Find where the given text appears and provide that cell's center as (X, Y) coordinate. 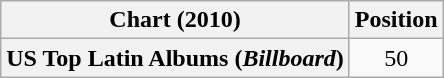
50 (396, 58)
Chart (2010) (176, 20)
Position (396, 20)
US Top Latin Albums (Billboard) (176, 58)
